Locate the cell with the specified text and output its [x, y] center coordinate. 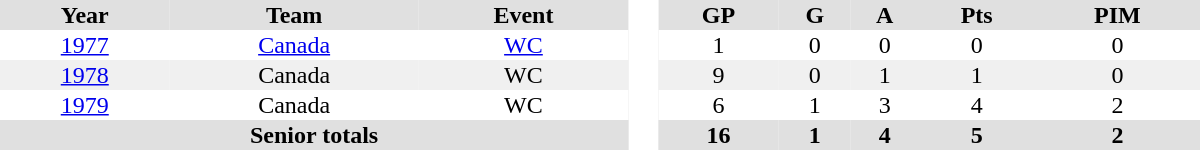
GP [718, 15]
Event [524, 15]
3 [885, 105]
Senior totals [314, 135]
1977 [85, 45]
9 [718, 75]
1978 [85, 75]
Pts [976, 15]
A [885, 15]
G [815, 15]
5 [976, 135]
Team [294, 15]
16 [718, 135]
6 [718, 105]
1979 [85, 105]
PIM [1118, 15]
Year [85, 15]
